Output the [x, y] coordinate of the center of the cell containing the given text.  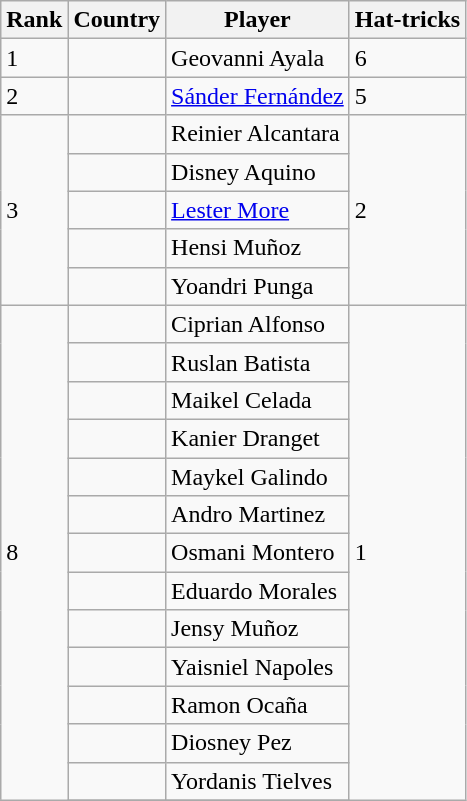
Maikel Celada [258, 400]
Hensi Muñoz [258, 248]
Andro Martinez [258, 515]
Sánder Fernández [258, 96]
3 [34, 210]
Ruslan Batista [258, 362]
Yoandri Punga [258, 286]
Osmani Montero [258, 553]
Diosney Pez [258, 743]
Yaisniel Napoles [258, 667]
Kanier Dranget [258, 438]
Country [117, 20]
Player [258, 20]
8 [34, 552]
Geovanni Ayala [258, 58]
Ramon Ocaña [258, 705]
Maykel Galindo [258, 477]
6 [407, 58]
Lester More [258, 210]
Hat-tricks [407, 20]
Rank [34, 20]
5 [407, 96]
Ciprian Alfonso [258, 324]
Reinier Alcantara [258, 134]
Disney Aquino [258, 172]
Jensy Muñoz [258, 629]
Eduardo Morales [258, 591]
Yordanis Tielves [258, 781]
